From the cell containing the given text, extract its center point as [X, Y] coordinate. 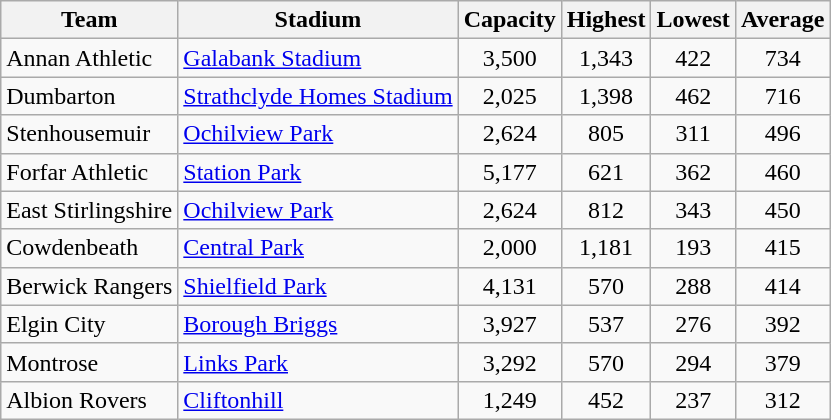
716 [782, 96]
Highest [606, 20]
Stenhousemuir [90, 134]
5,177 [510, 172]
3,500 [510, 58]
Average [782, 20]
East Stirlingshire [90, 210]
734 [782, 58]
805 [606, 134]
3,927 [510, 324]
Links Park [318, 362]
812 [606, 210]
Forfar Athletic [90, 172]
Capacity [510, 20]
3,292 [510, 362]
1,343 [606, 58]
Berwick Rangers [90, 286]
311 [693, 134]
2,025 [510, 96]
Cliftonhill [318, 400]
Station Park [318, 172]
288 [693, 286]
Cowdenbeath [90, 248]
462 [693, 96]
Lowest [693, 20]
Galabank Stadium [318, 58]
193 [693, 248]
343 [693, 210]
Strathclyde Homes Stadium [318, 96]
4,131 [510, 286]
452 [606, 400]
Borough Briggs [318, 324]
276 [693, 324]
392 [782, 324]
Stadium [318, 20]
362 [693, 172]
414 [782, 286]
Team [90, 20]
2,000 [510, 248]
Central Park [318, 248]
379 [782, 362]
294 [693, 362]
Annan Athletic [90, 58]
537 [606, 324]
Montrose [90, 362]
237 [693, 400]
Elgin City [90, 324]
460 [782, 172]
450 [782, 210]
Dumbarton [90, 96]
Albion Rovers [90, 400]
1,181 [606, 248]
496 [782, 134]
1,398 [606, 96]
621 [606, 172]
312 [782, 400]
Shielfield Park [318, 286]
415 [782, 248]
1,249 [510, 400]
422 [693, 58]
